Return (x, y) of the center of cell containing provided text 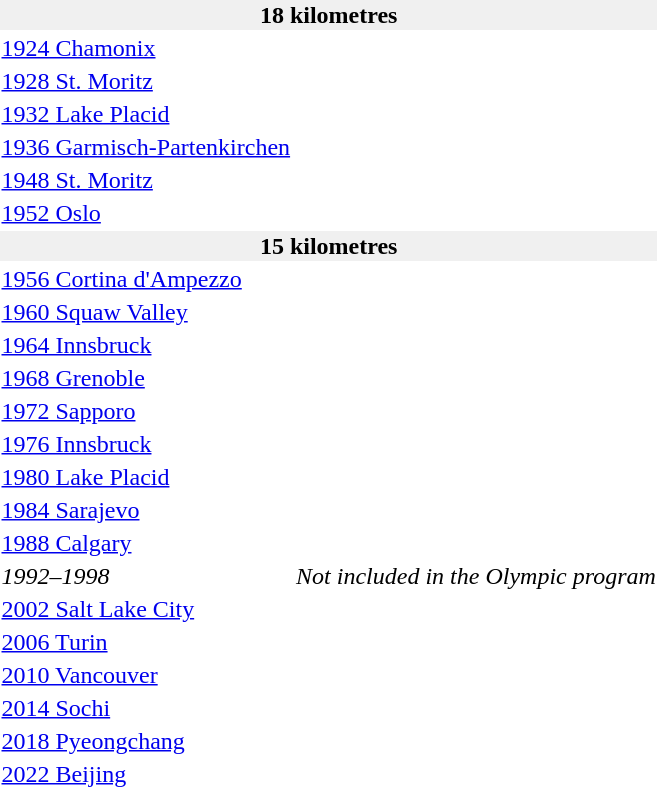
1980 Lake Placid (146, 477)
1936 Garmisch-Partenkirchen (146, 147)
18 kilometres (328, 15)
1956 Cortina d'Ampezzo (146, 279)
1992–1998 (146, 576)
1984 Sarajevo (146, 510)
2018 Pyeongchang (146, 741)
1976 Innsbruck (146, 444)
2010 Vancouver (146, 675)
1924 Chamonix (146, 48)
1988 Calgary (146, 543)
2002 Salt Lake City (146, 609)
2006 Turin (146, 642)
1972 Sapporo (146, 411)
1932 Lake Placid (146, 114)
15 kilometres (328, 246)
1960 Squaw Valley (146, 312)
1952 Oslo (146, 213)
1948 St. Moritz (146, 180)
1968 Grenoble (146, 378)
2014 Sochi (146, 708)
1964 Innsbruck (146, 345)
1928 St. Moritz (146, 81)
